For the text-containing cell, return its midpoint in (x, y) coordinate format. 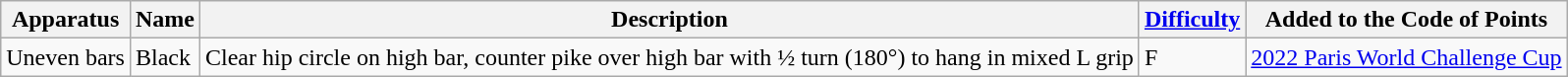
Name (165, 20)
F (1192, 57)
Added to the Code of Points (1407, 20)
Difficulty (1192, 20)
Black (165, 57)
Apparatus (66, 20)
Uneven bars (66, 57)
2022 Paris World Challenge Cup (1407, 57)
Description (669, 20)
Clear hip circle on high bar, counter pike over high bar with ½ turn (180°) to hang in mixed L grip (669, 57)
